Extract the (x, y) coordinate from the center of the cell holding the provided text.  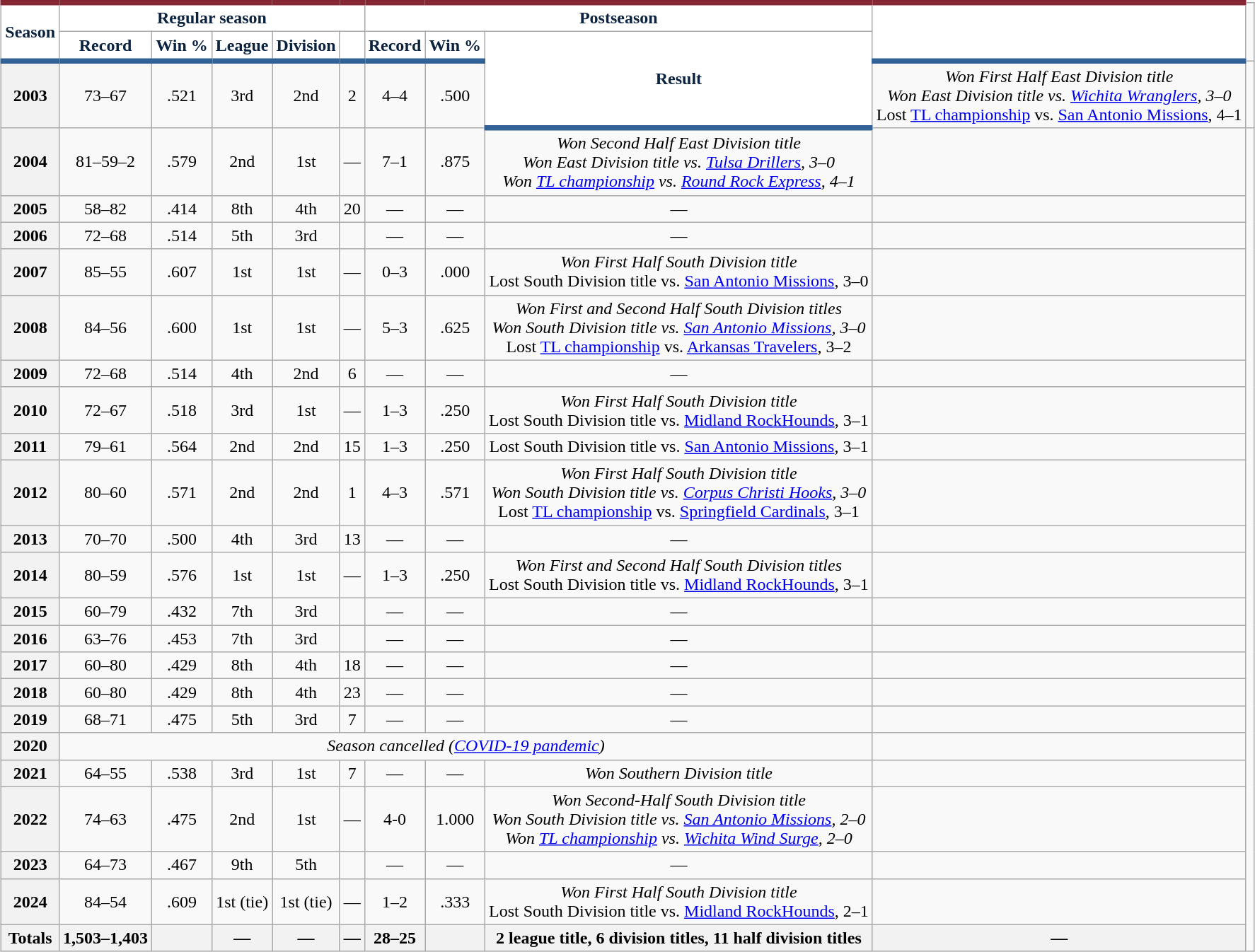
63–76 (106, 639)
Season cancelled (COVID-19 pandemic) (466, 746)
4-0 (395, 819)
1,503–1,403 (106, 938)
.000 (456, 272)
Won First Half South Division titleLost South Division title vs. Midland RockHounds, 3–1 (679, 410)
2018 (30, 692)
84–56 (106, 327)
Won First Half South Division titleLost South Division title vs. Midland RockHounds, 2–1 (679, 901)
68–71 (106, 719)
2009 (30, 373)
Season (30, 32)
Division (306, 47)
2012 (30, 492)
Won Southern Division title (679, 773)
2011 (30, 446)
.453 (183, 639)
28–25 (395, 938)
.518 (183, 410)
79–61 (106, 446)
2014 (30, 576)
Won First and Second Half South Division titlesWon South Division title vs. San Antonio Missions, 3–0Lost TL championship vs. Arkansas Travelers, 3–2 (679, 327)
Won Second-Half South Division titleWon South Division title vs. San Antonio Missions, 2–0Won TL championship vs. Wichita Wind Surge, 2–0 (679, 819)
60–79 (106, 612)
Regular season (212, 17)
.875 (456, 161)
6 (352, 373)
80–59 (106, 576)
Won First Half South Division titleLost South Division title vs. San Antonio Missions, 3–0 (679, 272)
64–55 (106, 773)
20 (352, 209)
15 (352, 446)
.521 (183, 95)
1.000 (456, 819)
Lost South Division title vs. San Antonio Missions, 3–1 (679, 446)
74–63 (106, 819)
1 (352, 492)
.333 (456, 901)
73–67 (106, 95)
81–59–2 (106, 161)
Won Second Half East Division titleWon East Division title vs. Tulsa Drillers, 3–0Won TL championship vs. Round Rock Express, 4–1 (679, 161)
2015 (30, 612)
64–73 (106, 865)
.625 (456, 327)
Won First Half East Division titleWon East Division title vs. Wichita Wranglers, 3–0Lost TL championship vs. San Antonio Missions, 4–1 (1059, 95)
70–70 (106, 538)
1–2 (395, 901)
League (242, 47)
2004 (30, 161)
.576 (183, 576)
2024 (30, 901)
.467 (183, 865)
Won First and Second Half South Division titlesLost South Division title vs. Midland RockHounds, 3–1 (679, 576)
2003 (30, 95)
2013 (30, 538)
.564 (183, 446)
2006 (30, 236)
Postseason (618, 17)
Totals (30, 938)
Result (679, 80)
.414 (183, 209)
2010 (30, 410)
2022 (30, 819)
18 (352, 666)
23 (352, 692)
.538 (183, 773)
4–3 (395, 492)
5–3 (395, 327)
7–1 (395, 161)
Won First Half South Division titleWon South Division title vs. Corpus Christi Hooks, 3–0Lost TL championship vs. Springfield Cardinals, 3–1 (679, 492)
13 (352, 538)
.607 (183, 272)
2008 (30, 327)
2 (352, 95)
.609 (183, 901)
2020 (30, 746)
80–60 (106, 492)
72–67 (106, 410)
4–4 (395, 95)
2017 (30, 666)
85–55 (106, 272)
2005 (30, 209)
84–54 (106, 901)
2007 (30, 272)
2019 (30, 719)
9th (242, 865)
0–3 (395, 272)
.600 (183, 327)
2023 (30, 865)
2 league title, 6 division titles, 11 half division titles (679, 938)
.579 (183, 161)
58–82 (106, 209)
.432 (183, 612)
2016 (30, 639)
2021 (30, 773)
